Capture the cell that displays the provided text and extract its [X, Y] central coordinate. 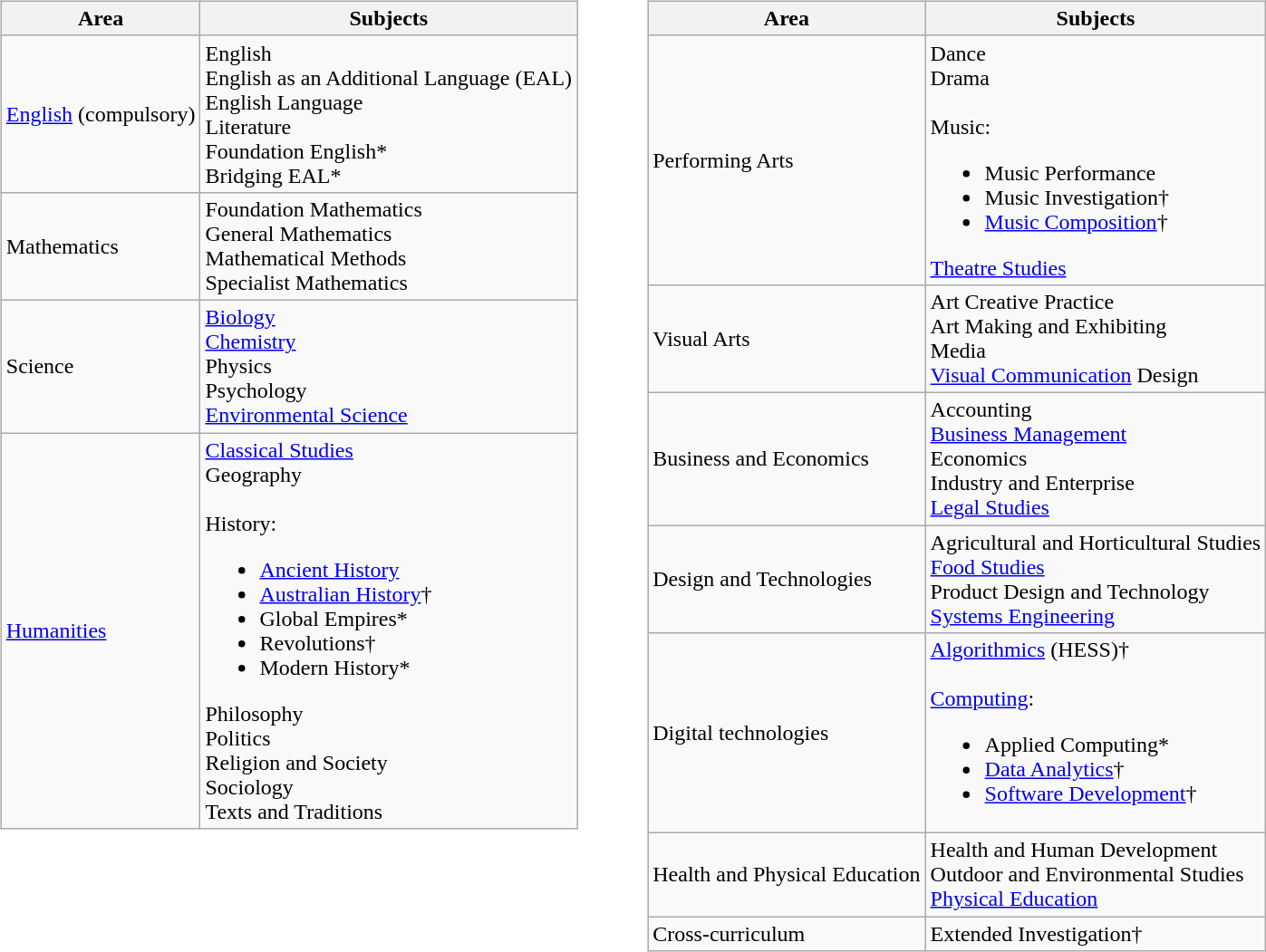
Mathematics [101, 246]
Extended Investigation† [1096, 934]
Health and Human DevelopmentOutdoor and Environmental StudiesPhysical Education [1096, 875]
AccountingBusiness ManagementEconomicsIndustry and EnterpriseLegal Studies [1096, 458]
Foundation MathematicsGeneral MathematicsMathematical MethodsSpecialist Mathematics [389, 246]
Humanities [101, 630]
Performing Arts [787, 159]
Agricultural and Horticultural StudiesFood StudiesProduct Design and TechnologySystems Engineering [1096, 580]
EnglishEnglish as an Additional Language (EAL)English LanguageLiteratureFoundation English*Bridging EAL* [389, 114]
Science [101, 366]
Business and Economics [787, 458]
Design and Technologies [787, 580]
Visual Arts [787, 339]
BiologyChemistryPhysicsPsychologyEnvironmental Science [389, 366]
Art Creative PracticeArt Making and ExhibitingMediaVisual Communication Design [1096, 339]
Health and Physical Education [787, 875]
English (compulsory) [101, 114]
DanceDramaMusic:Music PerformanceMusic Investigation†Music Composition†Theatre Studies [1096, 159]
Digital technologies [787, 734]
Cross-curriculum [787, 934]
Algorithmics (HESS)†Computing:Applied Computing*Data Analytics†Software Development† [1096, 734]
